Identify which cell holds the provided text, then report its [x, y] central coordinate. 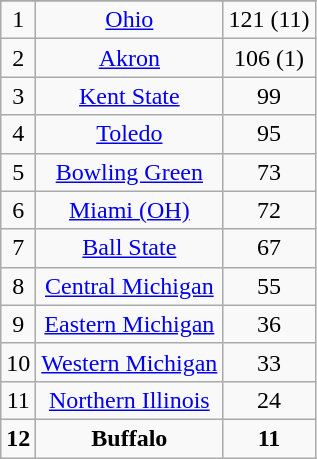
55 [269, 286]
Ball State [130, 248]
106 (1) [269, 58]
12 [18, 438]
3 [18, 96]
Toledo [130, 134]
6 [18, 210]
121 (11) [269, 20]
Eastern Michigan [130, 324]
7 [18, 248]
Akron [130, 58]
95 [269, 134]
Miami (OH) [130, 210]
33 [269, 362]
Western Michigan [130, 362]
99 [269, 96]
8 [18, 286]
4 [18, 134]
Ohio [130, 20]
Northern Illinois [130, 400]
Kent State [130, 96]
Bowling Green [130, 172]
73 [269, 172]
36 [269, 324]
5 [18, 172]
Central Michigan [130, 286]
1 [18, 20]
10 [18, 362]
Buffalo [130, 438]
67 [269, 248]
72 [269, 210]
2 [18, 58]
24 [269, 400]
9 [18, 324]
